Detect which cell encompasses the target text, then output its (X, Y) center coordinate. 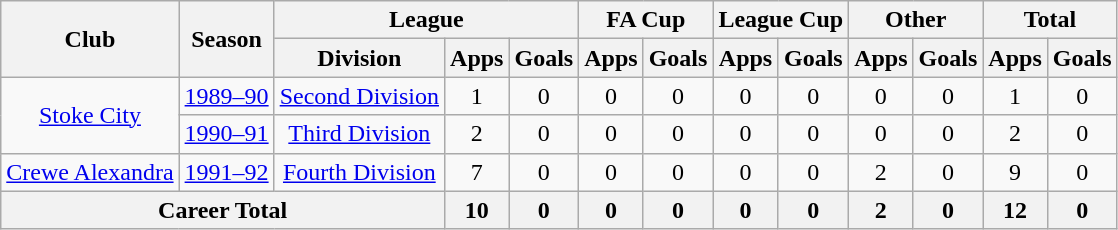
1991–92 (226, 172)
9 (1015, 172)
Division (359, 58)
Total (1050, 20)
Career Total (223, 210)
Other (916, 20)
7 (477, 172)
10 (477, 210)
Season (226, 39)
Club (90, 39)
12 (1015, 210)
Stoke City (90, 115)
Second Division (359, 96)
Crewe Alexandra (90, 172)
League Cup (781, 20)
Third Division (359, 134)
FA Cup (646, 20)
League (426, 20)
Fourth Division (359, 172)
1990–91 (226, 134)
1989–90 (226, 96)
